Search for the cell housing the specified text and yield its (X, Y) center coordinate. 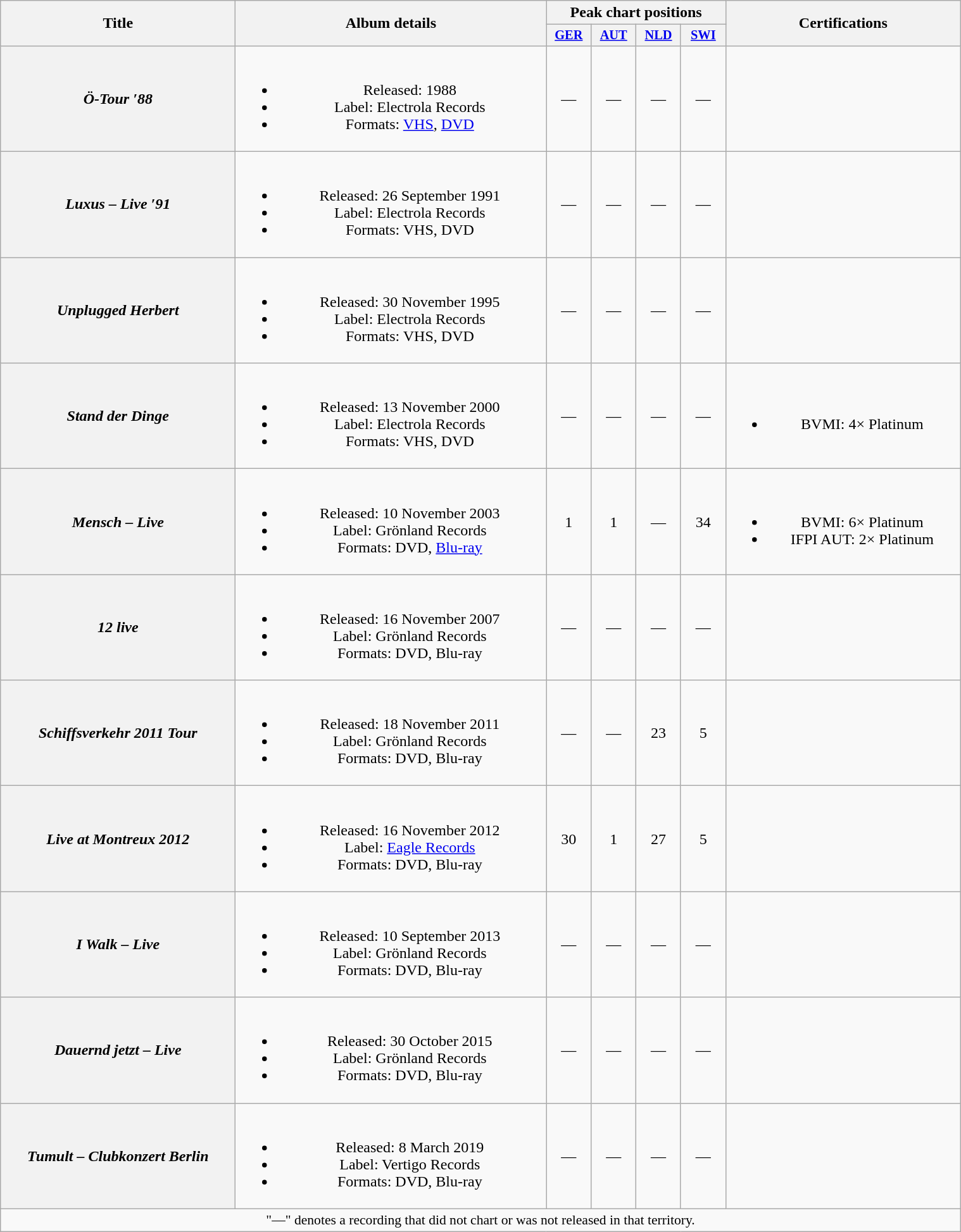
"—" denotes a recording that did not chart or was not released in that territory. (481, 1220)
Ö-Tour ′88 (118, 99)
27 (658, 839)
Schiffsverkehr 2011 Tour (118, 733)
Certifications (843, 23)
Released: 18 November 2011Label: Grönland RecordsFormats: DVD, Blu-ray (391, 733)
I Walk – Live (118, 944)
12 live (118, 628)
GER (568, 35)
SWI (703, 35)
Title (118, 23)
34 (703, 521)
Released: 1988Label: Electrola RecordsFormats: VHS, DVD (391, 99)
NLD (658, 35)
Dauernd jetzt – Live (118, 1050)
Released: 10 September 2013Label: Grönland RecordsFormats: DVD, Blu-ray (391, 944)
23 (658, 733)
BVMI: 6× PlatinumIFPI AUT: 2× Platinum (843, 521)
Stand der Dinge (118, 416)
Luxus – Live ′91 (118, 205)
Released: 16 November 2007Label: Grönland RecordsFormats: DVD, Blu-ray (391, 628)
Live at Montreux 2012 (118, 839)
Album details (391, 23)
Released: 10 November 2003Label: Grönland RecordsFormats: DVD, Blu-ray (391, 521)
Released: 8 March 2019Label: Vertigo RecordsFormats: DVD, Blu-ray (391, 1155)
Released: 30 November 1995Label: Electrola RecordsFormats: VHS, DVD (391, 310)
Unplugged Herbert (118, 310)
Tumult – Clubkonzert Berlin (118, 1155)
Released: 13 November 2000Label: Electrola RecordsFormats: VHS, DVD (391, 416)
Peak chart positions (636, 13)
Released: 16 November 2012Label: Eagle RecordsFormats: DVD, Blu-ray (391, 839)
Mensch – Live (118, 521)
BVMI: 4× Platinum (843, 416)
30 (568, 839)
Released: 26 September 1991Label: Electrola RecordsFormats: VHS, DVD (391, 205)
Released: 30 October 2015Label: Grönland RecordsFormats: DVD, Blu-ray (391, 1050)
AUT (614, 35)
